For the text-containing cell, return its midpoint in (X, Y) coordinate format. 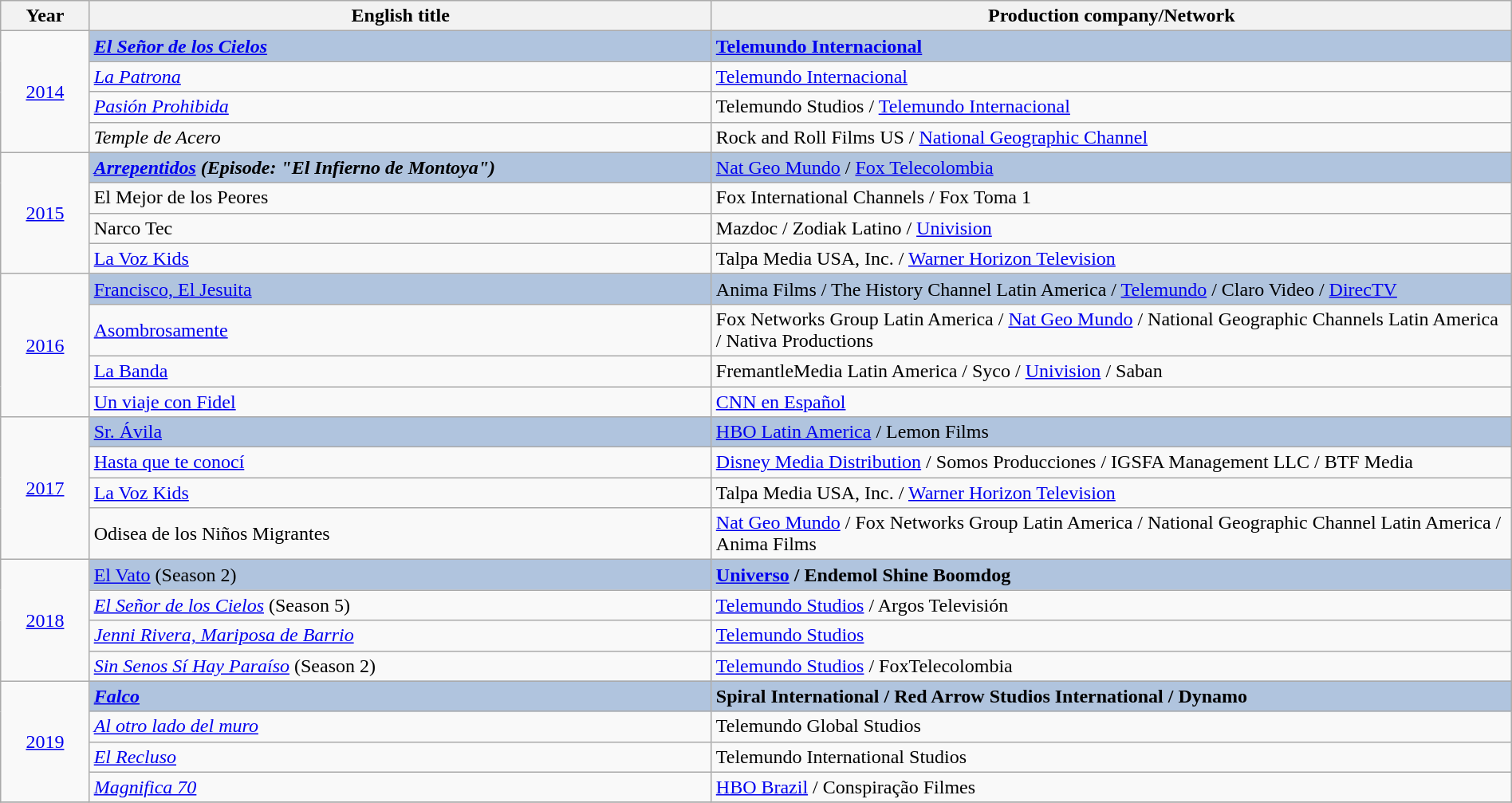
Al otro lado del muro (400, 726)
Telemundo Studios / FoxTelecolombia (1112, 666)
Fox Networks Group Latin America / Nat Geo Mundo / National Geographic Channels Latin America / Nativa Productions (1112, 330)
Francisco, El Jesuita (400, 289)
Odisea de los Niños Migrantes (400, 534)
Telemundo Studios / Argos Televisión (1112, 605)
Jenni Rivera, Mariposa de Barrio (400, 636)
2019 (45, 742)
Universo / Endemol Shine Boomdog (1112, 575)
La Banda (400, 371)
HBO Brazil / Conspiração Filmes (1112, 787)
Telemundo International Studios (1112, 757)
Temple de Acero (400, 137)
Disney Media Distribution / Somos Producciones / IGSFA Management LLC / BTF Media (1112, 463)
El Vato (Season 2) (400, 575)
El Mejor de los Peores (400, 198)
El Señor de los Cielos (Season 5) (400, 605)
Year (45, 16)
Sr. Ávila (400, 432)
Spiral International / Red Arrow Studios International / Dynamo (1112, 696)
Telemundo Studios (1112, 636)
FremantleMedia Latin America / Syco / Univision / Saban (1112, 371)
Anima Films / The History Channel Latin America / Telemundo / Claro Video / DirecTV (1112, 289)
Hasta que te conocí (400, 463)
Falco (400, 696)
2017 (45, 488)
2015 (45, 213)
Nat Geo Mundo / Fox Telecolombia (1112, 167)
Sin Senos Sí Hay Paraíso (Season 2) (400, 666)
Telemundo Global Studios (1112, 726)
Un viaje con Fidel (400, 401)
2014 (45, 92)
Nat Geo Mundo / Fox Networks Group Latin America / National Geographic Channel Latin America / Anima Films (1112, 534)
CNN en Español (1112, 401)
El Recluso (400, 757)
Rock and Roll Films US / National Geographic Channel (1112, 137)
Mazdoc / Zodiak Latino / Univision (1112, 228)
Narco Tec (400, 228)
Production company/Network (1112, 16)
El Señor de los Cielos (400, 46)
2016 (45, 344)
Telemundo Studios / Telemundo Internacional (1112, 107)
La Patrona (400, 77)
Pasión Prohibida (400, 107)
HBO Latin America / Lemon Films (1112, 432)
Arrepentidos (Episode: "El Infierno de Montoya") (400, 167)
Magnifica 70 (400, 787)
Asombrosamente (400, 330)
Fox International Channels / Fox Toma 1 (1112, 198)
English title (400, 16)
2018 (45, 620)
